Locate the cell with the specified text and output its [x, y] center coordinate. 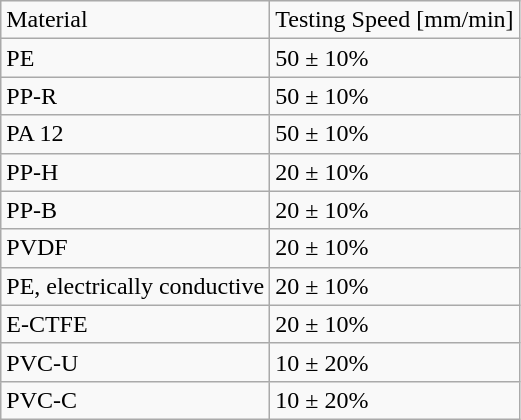
PA 12 [136, 134]
PP-H [136, 172]
PE [136, 58]
Testing Speed [mm/min] [394, 20]
PP-B [136, 210]
PVC-U [136, 362]
PVC-C [136, 400]
Material [136, 20]
PE, electrically conductive [136, 286]
PP-R [136, 96]
PVDF [136, 248]
E-CTFE [136, 324]
